Return [X, Y] of the center of cell containing provided text 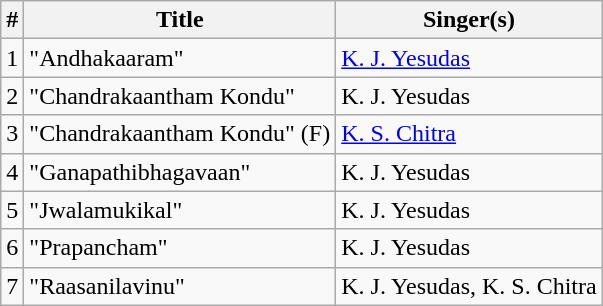
"Prapancham" [180, 248]
6 [12, 248]
5 [12, 210]
2 [12, 96]
"Andhakaaram" [180, 58]
"Chandrakaantham Kondu" (F) [180, 134]
4 [12, 172]
# [12, 20]
7 [12, 286]
"Raasanilavinu" [180, 286]
K. S. Chitra [469, 134]
"Chandrakaantham Kondu" [180, 96]
1 [12, 58]
K. J. Yesudas, K. S. Chitra [469, 286]
"Ganapathibhagavaan" [180, 172]
Title [180, 20]
"Jwalamukikal" [180, 210]
Singer(s) [469, 20]
3 [12, 134]
